Detect which cell encompasses the target text, then output its [x, y] center coordinate. 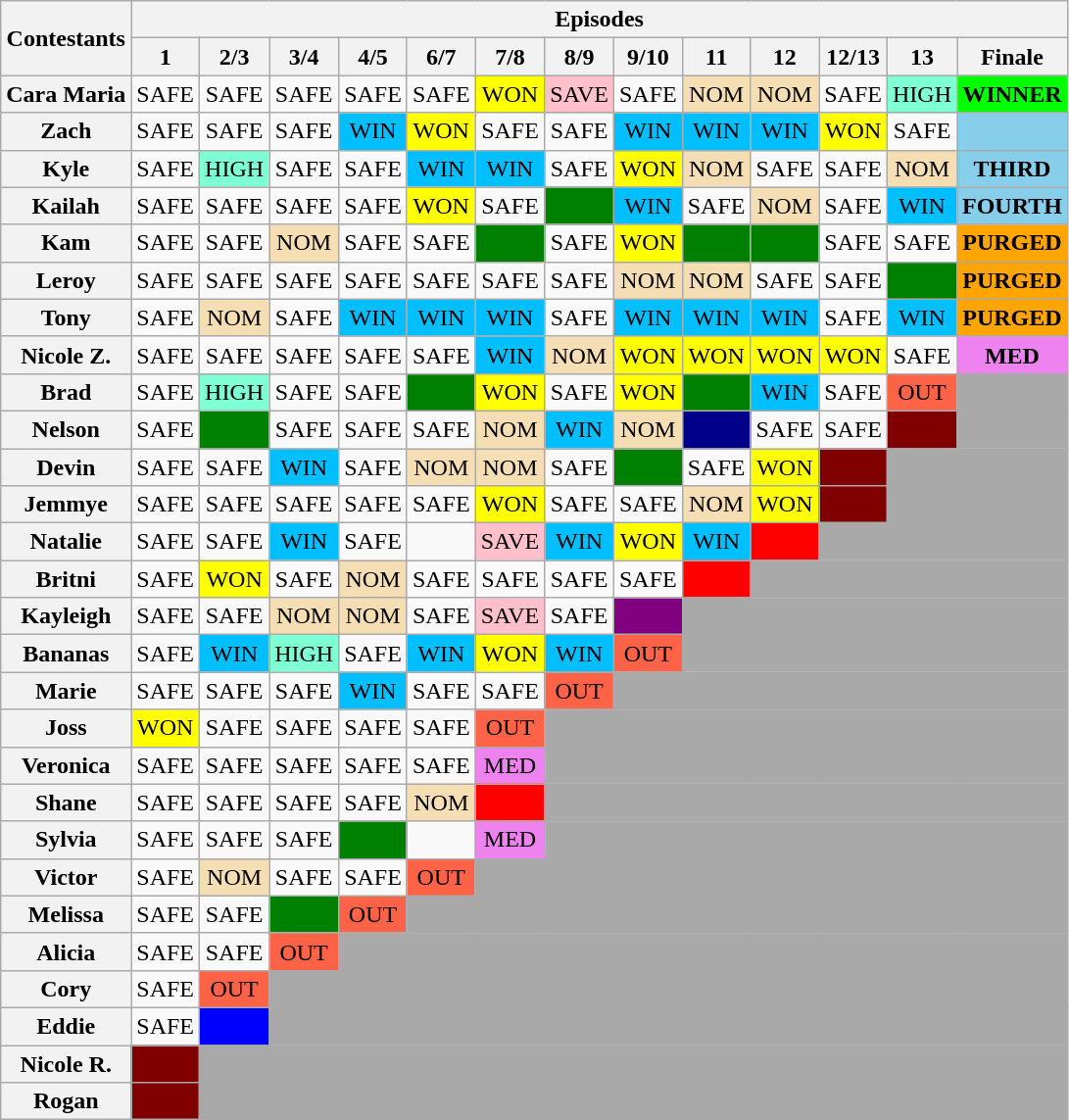
Natalie [67, 542]
13 [921, 57]
Leroy [67, 280]
Nelson [67, 429]
FOURTH [1011, 206]
Tony [67, 317]
Melissa [67, 914]
THIRD [1011, 169]
Eddie [67, 1026]
Jemmye [67, 505]
Nicole R. [67, 1063]
Zach [67, 131]
Kyle [67, 169]
Kailah [67, 206]
Nicole Z. [67, 355]
8/9 [580, 57]
WINNER [1011, 94]
Rogan [67, 1101]
12/13 [853, 57]
12 [785, 57]
Bananas [67, 654]
Shane [67, 803]
Britni [67, 579]
4/5 [373, 57]
Cory [67, 989]
7/8 [510, 57]
Cara Maria [67, 94]
Veronica [67, 765]
Episodes [600, 20]
Alicia [67, 951]
Joss [67, 728]
3/4 [304, 57]
Contestants [67, 38]
Devin [67, 467]
11 [716, 57]
9/10 [648, 57]
Sylvia [67, 840]
Victor [67, 877]
Finale [1011, 57]
Brad [67, 392]
Kayleigh [67, 616]
Marie [67, 691]
6/7 [441, 57]
1 [166, 57]
2/3 [235, 57]
Kam [67, 243]
